Return (X, Y) of the center of cell containing provided text 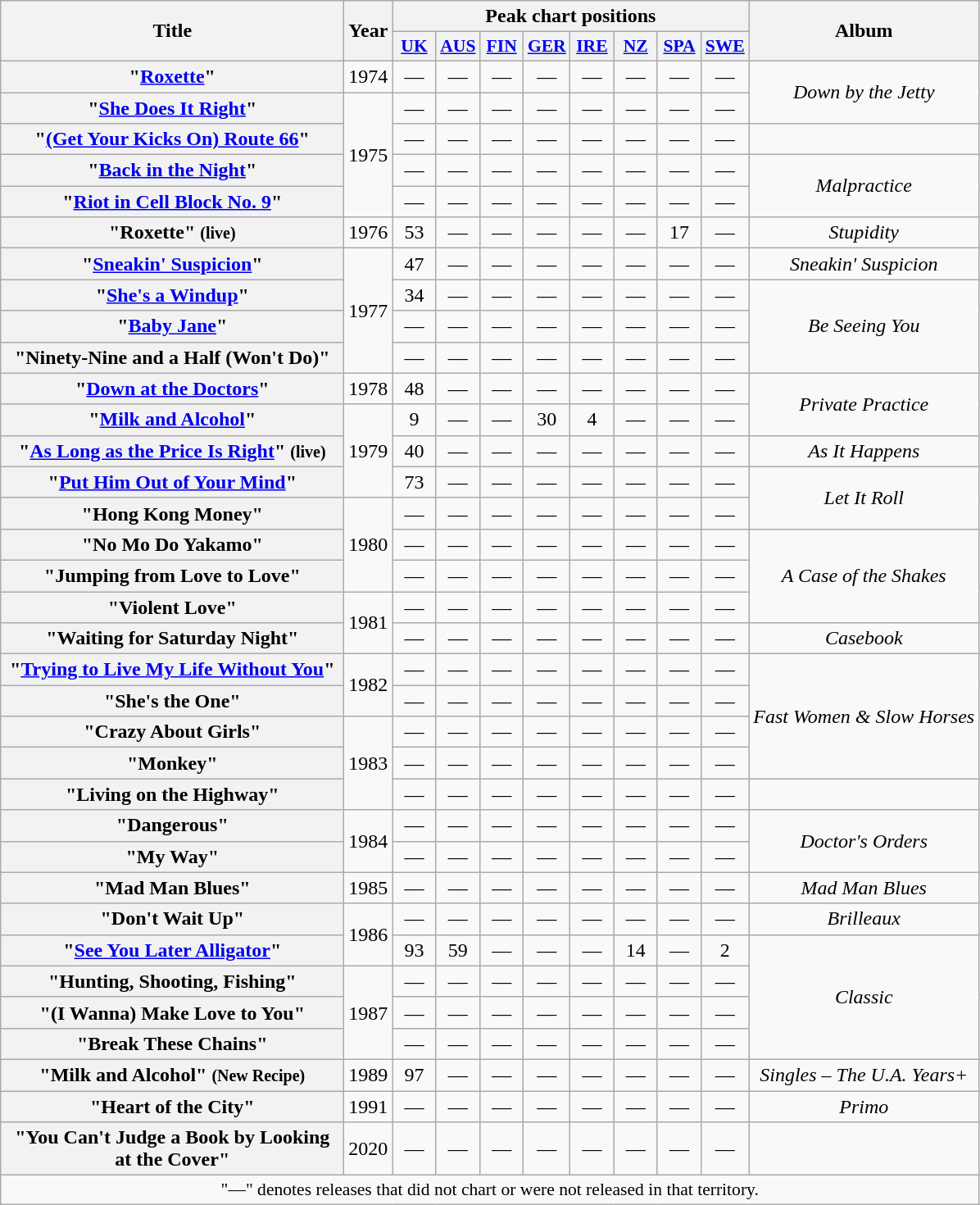
1986 (369, 934)
1985 (369, 888)
"Trying to Live My Life Without You" (172, 670)
53 (415, 233)
As It Happens (864, 451)
1984 (369, 841)
1983 (369, 763)
"She's the One" (172, 701)
"Riot in Cell Block No. 9" (172, 202)
"Milk and Alcohol" (New Recipe) (172, 1075)
Malpractice (864, 186)
SWE (725, 47)
"Hunting, Shooting, Fishing" (172, 981)
1975 (369, 154)
"Mad Man Blues" (172, 888)
"My Way" (172, 857)
Primo (864, 1106)
FIN (501, 47)
AUS (457, 47)
"She Does It Right" (172, 107)
34 (415, 295)
Be Seeing You (864, 326)
"Don't Wait Up" (172, 919)
Let It Roll (864, 498)
"She's a Windup" (172, 295)
"Jumping from Love to Love" (172, 575)
Title (172, 31)
1989 (369, 1075)
IRE (592, 47)
NZ (636, 47)
1981 (369, 623)
"You Can't Judge a Book by Looking at the Cover" (172, 1149)
"Sneakin' Suspicion" (172, 264)
1987 (369, 1012)
1977 (369, 311)
48 (415, 389)
Down by the Jetty (864, 92)
47 (415, 264)
Peak chart positions (570, 16)
73 (415, 482)
Mad Man Blues (864, 888)
Fast Women & Slow Horses (864, 716)
"Living on the Highway" (172, 794)
Classic (864, 997)
"Roxette" (live) (172, 233)
40 (415, 451)
Casebook (864, 639)
30 (547, 420)
GER (547, 47)
1976 (369, 233)
"(I Wanna) Make Love to You" (172, 1012)
"Waiting for Saturday Night" (172, 639)
14 (636, 950)
"Roxette" (172, 76)
"Violent Love" (172, 607)
4 (592, 420)
1980 (369, 544)
Stupidity (864, 233)
17 (678, 233)
"—" denotes releases that did not chart or were not released in that territory. (490, 1190)
"Back in the Night" (172, 171)
2020 (369, 1149)
Doctor's Orders (864, 841)
9 (415, 420)
1978 (369, 389)
"As Long as the Price Is Right" (live) (172, 451)
"Milk and Alcohol" (172, 420)
1979 (369, 451)
Year (369, 31)
59 (457, 950)
2 (725, 950)
1991 (369, 1106)
Brilleaux (864, 919)
"Put Him Out of Your Mind" (172, 482)
Album (864, 31)
Sneakin' Suspicion (864, 264)
"Heart of the City" (172, 1106)
"No Mo Do Yakamo" (172, 544)
UK (415, 47)
"Ninety-Nine and a Half (Won't Do)" (172, 357)
Private Practice (864, 404)
"See You Later Alligator" (172, 950)
"Monkey" (172, 763)
97 (415, 1075)
"Baby Jane" (172, 326)
SPA (678, 47)
1982 (369, 685)
"(Get Your Kicks On) Route 66" (172, 139)
93 (415, 950)
A Case of the Shakes (864, 575)
"Crazy About Girls" (172, 732)
"Dangerous" (172, 825)
1974 (369, 76)
Singles – The U.A. Years+ (864, 1075)
"Down at the Doctors" (172, 389)
"Break These Chains" (172, 1044)
"Hong Kong Money" (172, 513)
